Find where the given text appears and provide that cell's center as (x, y) coordinate. 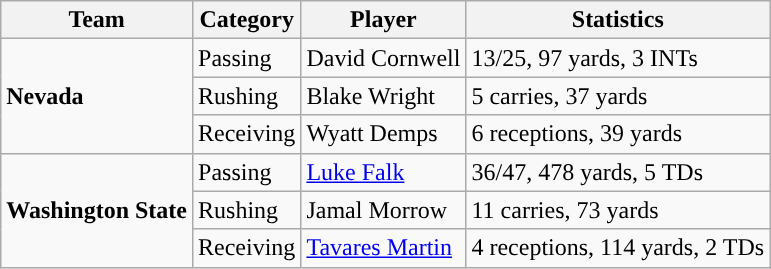
Category (247, 20)
Tavares Martin (384, 248)
11 carries, 73 yards (618, 210)
13/25, 97 yards, 3 INTs (618, 58)
5 carries, 37 yards (618, 96)
Blake Wright (384, 96)
Nevada (97, 96)
6 receptions, 39 yards (618, 134)
Team (97, 20)
David Cornwell (384, 58)
Jamal Morrow (384, 210)
4 receptions, 114 yards, 2 TDs (618, 248)
Wyatt Demps (384, 134)
36/47, 478 yards, 5 TDs (618, 172)
Statistics (618, 20)
Luke Falk (384, 172)
Player (384, 20)
Washington State (97, 210)
